Detect which cell encompasses the target text, then output its (X, Y) center coordinate. 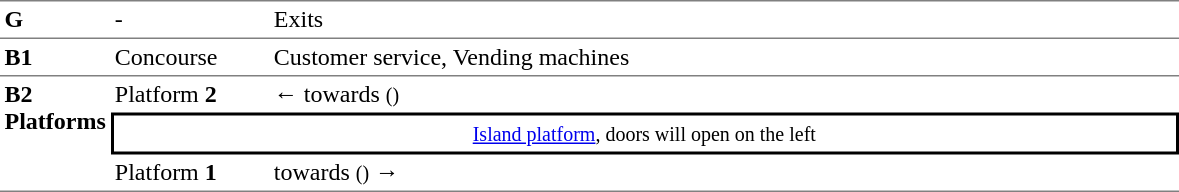
towards () → (724, 173)
← towards () (724, 94)
B1 (55, 58)
Island platform, doors will open on the left (644, 133)
Exits (724, 19)
Concourse (190, 58)
Customer service, Vending machines (724, 58)
B2Platforms (55, 134)
Platform 1 (190, 173)
Platform 2 (190, 94)
- (190, 19)
G (55, 19)
